Identify which cell holds the provided text, then report its (X, Y) central coordinate. 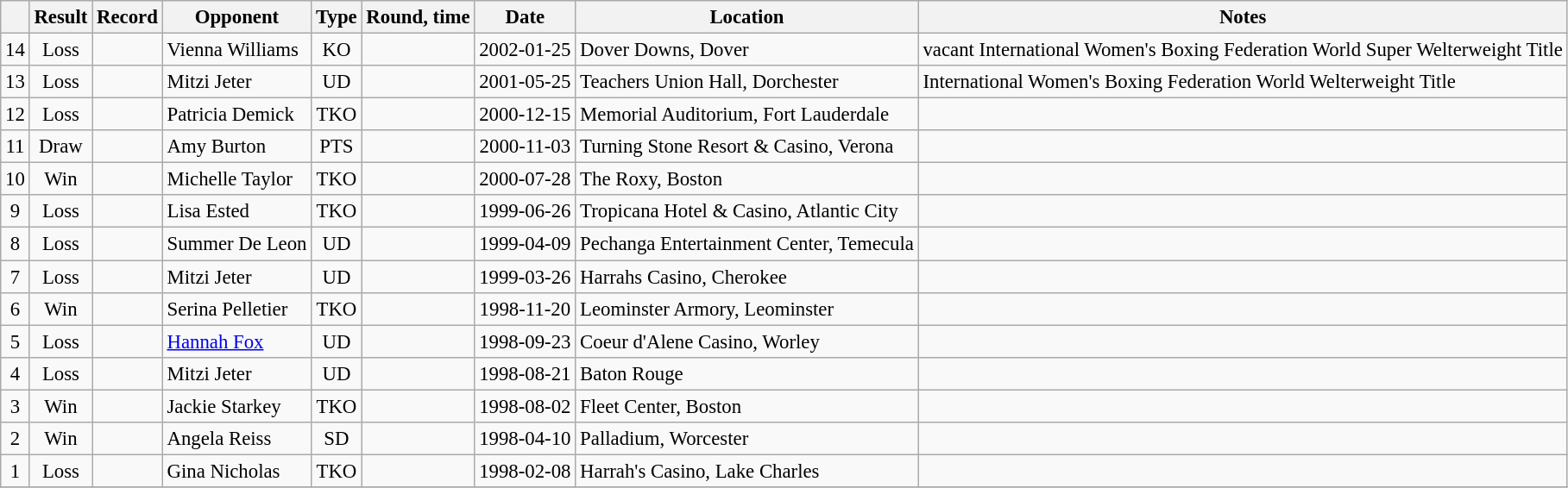
Serina Pelletier (236, 309)
6 (16, 309)
Leominster Armory, Leominster (747, 309)
Pechanga Entertainment Center, Temecula (747, 244)
1998-08-02 (525, 406)
Result (60, 17)
1999-03-26 (525, 277)
1998-08-21 (525, 373)
1 (16, 471)
7 (16, 277)
3 (16, 406)
Angela Reiss (236, 439)
11 (16, 147)
Baton Rouge (747, 373)
vacant International Women's Boxing Federation World Super Welterweight Title (1243, 50)
Dover Downs, Dover (747, 50)
Date (525, 17)
Lisa Ested (236, 211)
Tropicana Hotel & Casino, Atlantic City (747, 211)
Hannah Fox (236, 341)
Location (747, 17)
The Roxy, Boston (747, 179)
5 (16, 341)
Round, time (418, 17)
Michelle Taylor (236, 179)
Vienna Williams (236, 50)
2002-01-25 (525, 50)
2000-07-28 (525, 179)
Harrahs Casino, Cherokee (747, 277)
Teachers Union Hall, Dorchester (747, 82)
1998-09-23 (525, 341)
Memorial Auditorium, Fort Lauderdale (747, 115)
10 (16, 179)
Notes (1243, 17)
13 (16, 82)
Fleet Center, Boston (747, 406)
9 (16, 211)
1999-06-26 (525, 211)
12 (16, 115)
14 (16, 50)
1999-04-09 (525, 244)
International Women's Boxing Federation World Welterweight Title (1243, 82)
Jackie Starkey (236, 406)
2001-05-25 (525, 82)
Amy Burton (236, 147)
4 (16, 373)
1998-11-20 (525, 309)
2000-11-03 (525, 147)
Draw (60, 147)
2 (16, 439)
8 (16, 244)
Harrah's Casino, Lake Charles (747, 471)
PTS (337, 147)
Patricia Demick (236, 115)
Type (337, 17)
KO (337, 50)
1998-02-08 (525, 471)
Gina Nicholas (236, 471)
Opponent (236, 17)
Turning Stone Resort & Casino, Verona (747, 147)
1998-04-10 (525, 439)
SD (337, 439)
Coeur d'Alene Casino, Worley (747, 341)
Summer De Leon (236, 244)
Record (128, 17)
2000-12-15 (525, 115)
Palladium, Worcester (747, 439)
